Locate the cell with the specified text and output its [x, y] center coordinate. 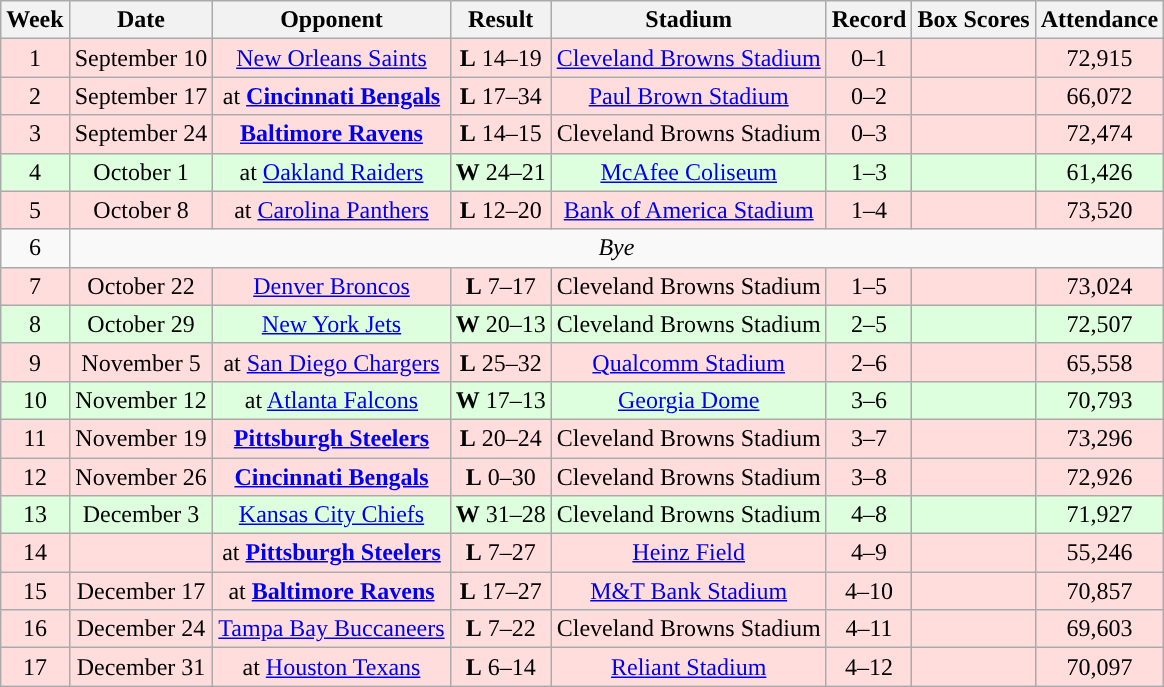
73,520 [1099, 210]
W 17–13 [500, 400]
at Atlanta Falcons [332, 400]
4–12 [869, 667]
L 7–27 [500, 553]
L 14–19 [500, 58]
November 12 [141, 400]
Bye [616, 248]
September 10 [141, 58]
Reliant Stadium [688, 667]
2 [35, 96]
Pittsburgh Steelers [332, 438]
2–5 [869, 324]
73,024 [1099, 286]
at Cincinnati Bengals [332, 96]
12 [35, 477]
L 12–20 [500, 210]
72,915 [1099, 58]
at Baltimore Ravens [332, 591]
at San Diego Chargers [332, 362]
70,097 [1099, 667]
Qualcomm Stadium [688, 362]
16 [35, 629]
Kansas City Chiefs [332, 515]
11 [35, 438]
L 7–22 [500, 629]
Heinz Field [688, 553]
Opponent [332, 20]
69,603 [1099, 629]
2–6 [869, 362]
October 22 [141, 286]
14 [35, 553]
December 17 [141, 591]
L 7–17 [500, 286]
3–6 [869, 400]
W 20–13 [500, 324]
October 1 [141, 172]
Cincinnati Bengals [332, 477]
1 [35, 58]
70,857 [1099, 591]
8 [35, 324]
73,296 [1099, 438]
New Orleans Saints [332, 58]
3 [35, 134]
Attendance [1099, 20]
1–5 [869, 286]
New York Jets [332, 324]
October 8 [141, 210]
Denver Broncos [332, 286]
72,474 [1099, 134]
72,926 [1099, 477]
Box Scores [974, 20]
55,246 [1099, 553]
4–10 [869, 591]
4–8 [869, 515]
9 [35, 362]
15 [35, 591]
Baltimore Ravens [332, 134]
Georgia Dome [688, 400]
L 14–15 [500, 134]
0–3 [869, 134]
L 6–14 [500, 667]
6 [35, 248]
Date [141, 20]
1–3 [869, 172]
November 26 [141, 477]
4–9 [869, 553]
Bank of America Stadium [688, 210]
Result [500, 20]
M&T Bank Stadium [688, 591]
September 17 [141, 96]
September 24 [141, 134]
Record [869, 20]
4 [35, 172]
13 [35, 515]
70,793 [1099, 400]
17 [35, 667]
November 19 [141, 438]
1–4 [869, 210]
December 31 [141, 667]
3–7 [869, 438]
65,558 [1099, 362]
72,507 [1099, 324]
Paul Brown Stadium [688, 96]
W 31–28 [500, 515]
5 [35, 210]
3–8 [869, 477]
7 [35, 286]
L 25–32 [500, 362]
Week [35, 20]
L 0–30 [500, 477]
McAfee Coliseum [688, 172]
61,426 [1099, 172]
at Oakland Raiders [332, 172]
October 29 [141, 324]
December 3 [141, 515]
L 17–34 [500, 96]
0–1 [869, 58]
W 24–21 [500, 172]
10 [35, 400]
at Houston Texans [332, 667]
71,927 [1099, 515]
0–2 [869, 96]
November 5 [141, 362]
at Carolina Panthers [332, 210]
Stadium [688, 20]
Tampa Bay Buccaneers [332, 629]
4–11 [869, 629]
L 17–27 [500, 591]
at Pittsburgh Steelers [332, 553]
L 20–24 [500, 438]
66,072 [1099, 96]
December 24 [141, 629]
